Search for the cell housing the specified text and yield its [X, Y] center coordinate. 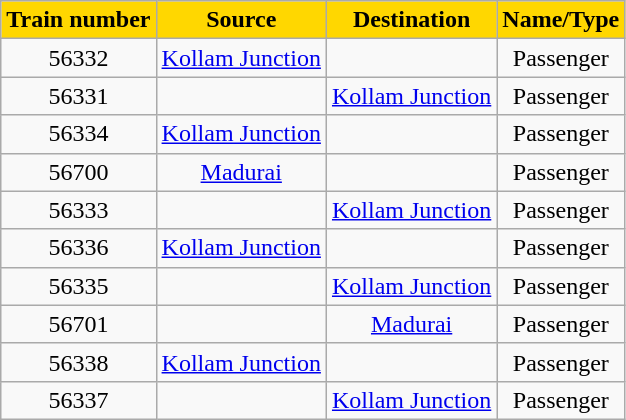
56700 [78, 172]
56337 [78, 400]
Source [241, 20]
56331 [78, 96]
Train number [78, 20]
56334 [78, 134]
56335 [78, 286]
Name/Type [561, 20]
56336 [78, 248]
56701 [78, 324]
56333 [78, 210]
56332 [78, 58]
56338 [78, 362]
Destination [411, 20]
